Capture the cell that displays the provided text and extract its [X, Y] central coordinate. 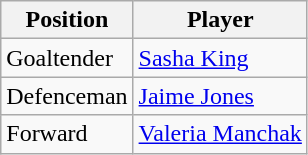
Forward [67, 134]
Defenceman [67, 96]
Valeria Manchak [220, 134]
Player [220, 20]
Goaltender [67, 58]
Sasha King [220, 58]
Jaime Jones [220, 96]
Position [67, 20]
